Find where the given text appears and provide that cell's center as (x, y) coordinate. 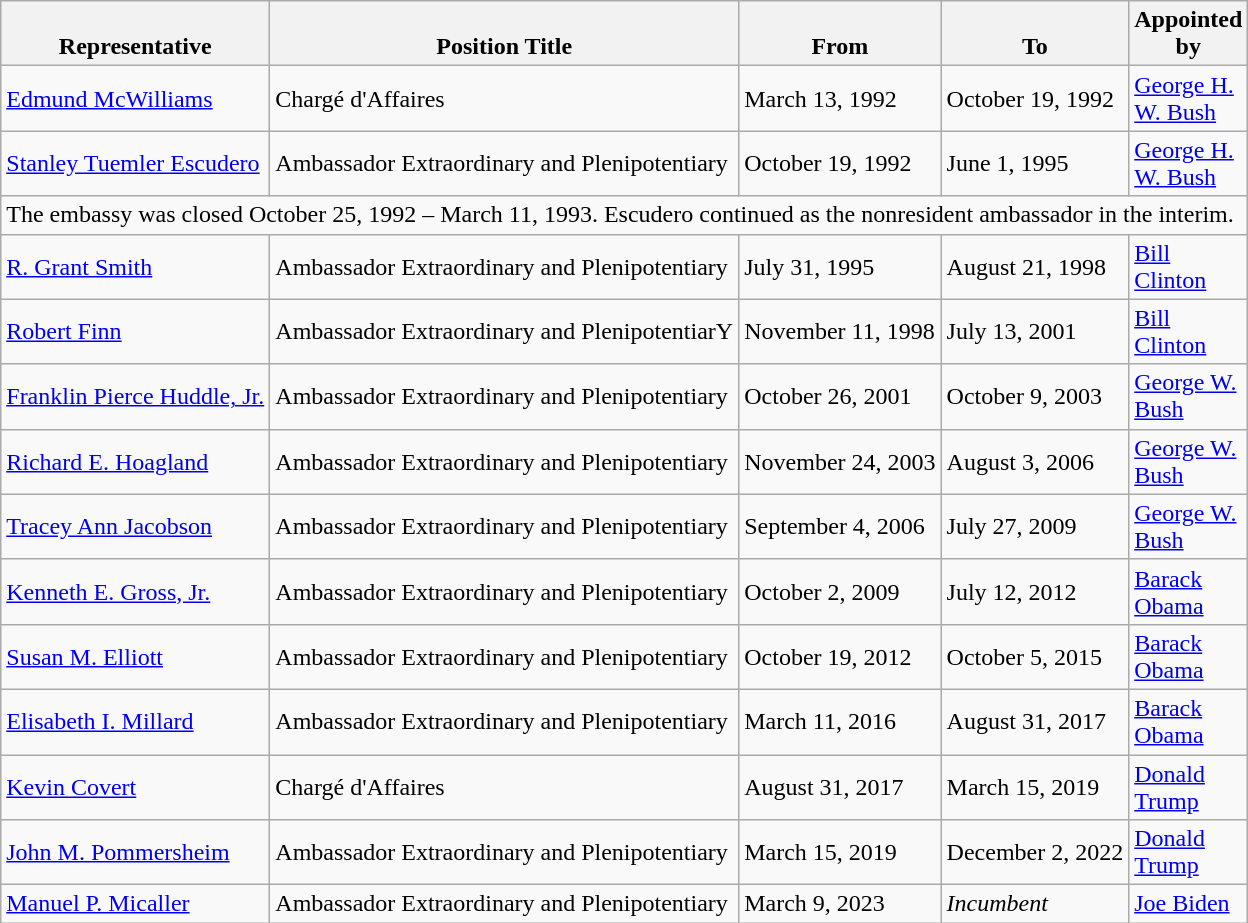
July 31, 1995 (840, 266)
Incumbent (1035, 904)
John M. Pommersheim (136, 852)
March 11, 2016 (840, 722)
Richard E. Hoagland (136, 462)
R. Grant Smith (136, 266)
From (840, 34)
October 19, 2012 (840, 656)
Position Title (504, 34)
Kenneth E. Gross, Jr. (136, 592)
Elisabeth I. Millard (136, 722)
Stanley Tuemler Escudero (136, 164)
March 13, 1992 (840, 98)
October 5, 2015 (1035, 656)
Appointed by (1188, 34)
October 9, 2003 (1035, 396)
Kevin Covert (136, 786)
Manuel P. Micaller (136, 904)
Franklin Pierce Huddle, Jr. (136, 396)
July 13, 2001 (1035, 332)
The embassy was closed October 25, 1992 – March 11, 1993. Escudero continued as the nonresident ambassador in the interim. (624, 215)
October 2, 2009 (840, 592)
November 11, 1998 (840, 332)
March 9, 2023 (840, 904)
Tracey Ann Jacobson (136, 526)
October 26, 2001 (840, 396)
August 3, 2006 (1035, 462)
July 27, 2009 (1035, 526)
Susan M. Elliott (136, 656)
September 4, 2006 (840, 526)
June 1, 1995 (1035, 164)
August 21, 1998 (1035, 266)
To (1035, 34)
Robert Finn (136, 332)
December 2, 2022 (1035, 852)
November 24, 2003 (840, 462)
Joe Biden (1188, 904)
July 12, 2012 (1035, 592)
Ambassador Extraordinary and PlenipotentiarY (504, 332)
Representative (136, 34)
Edmund McWilliams (136, 98)
